Return [X, Y] of the center of cell containing provided text 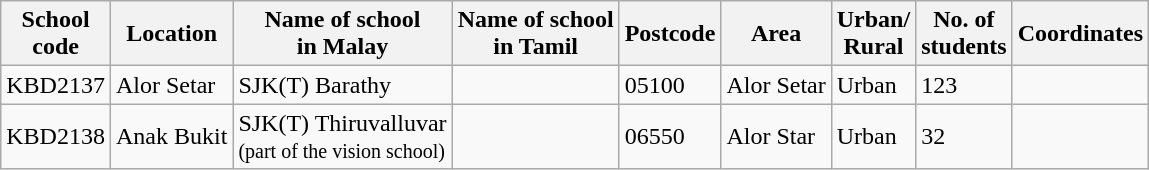
SJK(T) Barathy [342, 85]
Name of schoolin Malay [342, 34]
Coordinates [1080, 34]
06550 [670, 136]
Schoolcode [56, 34]
Urban/Rural [873, 34]
Postcode [670, 34]
Anak Bukit [171, 136]
KBD2138 [56, 136]
123 [964, 85]
KBD2137 [56, 85]
No. ofstudents [964, 34]
SJK(T) Thiruvalluvar(part of the vision school) [342, 136]
Location [171, 34]
Name of schoolin Tamil [536, 34]
32 [964, 136]
Alor Star [776, 136]
Area [776, 34]
05100 [670, 85]
